Detect which cell encompasses the target text, then output its [X, Y] center coordinate. 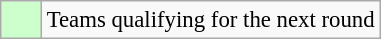
Teams qualifying for the next round [210, 20]
